Locate the cell with the specified text and output its (x, y) center coordinate. 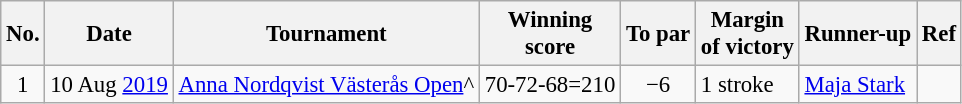
Date (109, 34)
Maja Stark (858, 85)
Anna Nordqvist Västerås Open^ (326, 85)
1 (23, 85)
Ref (940, 34)
10 Aug 2019 (109, 85)
Tournament (326, 34)
70-72-68=210 (550, 85)
Winningscore (550, 34)
To par (658, 34)
Runner-up (858, 34)
No. (23, 34)
−6 (658, 85)
Marginof victory (748, 34)
1 stroke (748, 85)
